Detect which cell encompasses the target text, then output its [X, Y] center coordinate. 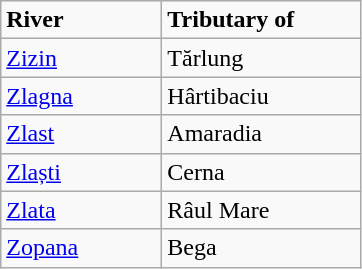
Hârtibaciu [262, 96]
Zlaști [82, 172]
Zlata [82, 210]
Cerna [262, 172]
Zopana [82, 248]
Amaradia [262, 134]
Zlagna [82, 96]
Zlast [82, 134]
Tărlung [262, 58]
Zizin [82, 58]
Bega [262, 248]
Râul Mare [262, 210]
River [82, 20]
Tributary of [262, 20]
